Pinpoint the cell where the given text exists, returning its (X, Y) midpoint coordinate. 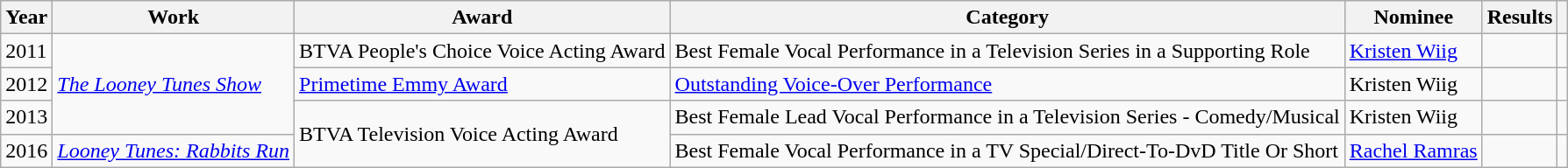
Work (174, 17)
Results (1520, 17)
Best Female Vocal Performance in a Television Series in a Supporting Role (1007, 51)
Year (26, 17)
Outstanding Voice-Over Performance (1007, 84)
Category (1007, 17)
Nominee (1414, 17)
2016 (26, 150)
Primetime Emmy Award (482, 84)
BTVA Television Voice Acting Award (482, 134)
Best Female Vocal Performance in a TV Special/Direct-To-DvD Title Or Short (1007, 150)
BTVA People's Choice Voice Acting Award (482, 51)
2011 (26, 51)
The Looney Tunes Show (174, 84)
Rachel Ramras (1414, 150)
Award (482, 17)
2012 (26, 84)
2013 (26, 117)
Looney Tunes: Rabbits Run (174, 150)
Best Female Lead Vocal Performance in a Television Series - Comedy/Musical (1007, 117)
